Capture the cell that displays the provided text and extract its [x, y] central coordinate. 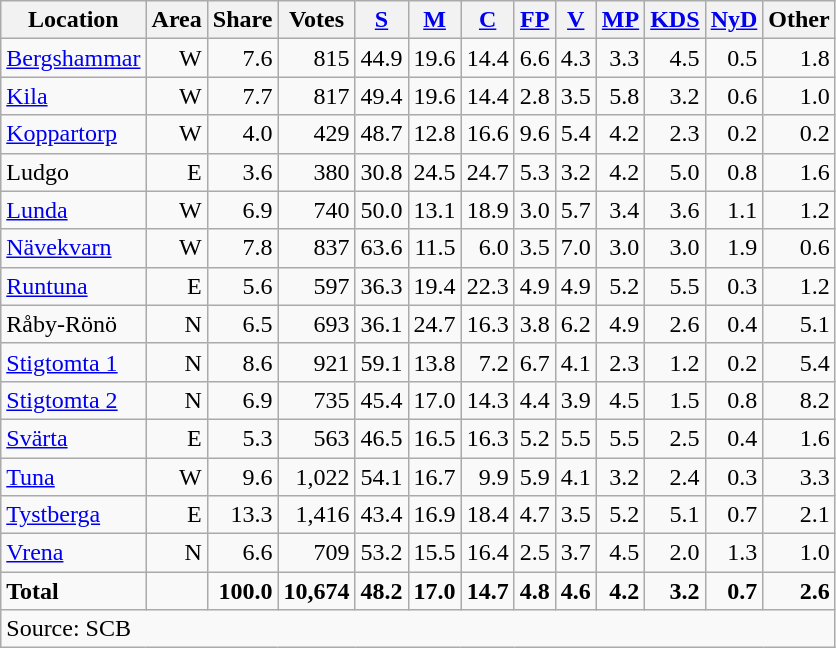
100.0 [242, 591]
5.8 [620, 96]
5.6 [242, 286]
NyD [734, 20]
16.9 [434, 515]
19.4 [434, 286]
9.9 [488, 477]
12.8 [434, 134]
43.4 [382, 515]
18.4 [488, 515]
8.2 [799, 400]
Vrena [74, 553]
1.9 [734, 248]
5.7 [576, 210]
Bergshammar [74, 58]
3.7 [576, 553]
1,022 [316, 477]
Råby-Rönö [74, 324]
S [382, 20]
53.2 [382, 553]
2.1 [799, 515]
6.2 [576, 324]
8.6 [242, 362]
Votes [316, 20]
4.0 [242, 134]
563 [316, 438]
6.5 [242, 324]
7.6 [242, 58]
597 [316, 286]
36.1 [382, 324]
45.4 [382, 400]
6.0 [488, 248]
735 [316, 400]
16.5 [434, 438]
740 [316, 210]
46.5 [382, 438]
Lunda [74, 210]
Source: SCB [418, 629]
13.8 [434, 362]
2.0 [675, 553]
C [488, 20]
63.6 [382, 248]
Stigtomta 2 [74, 400]
11.5 [434, 248]
16.7 [434, 477]
Svärta [74, 438]
Other [799, 20]
1,416 [316, 515]
4.4 [534, 400]
5.0 [675, 172]
693 [316, 324]
48.2 [382, 591]
1.3 [734, 553]
Location [74, 20]
Stigtomta 1 [74, 362]
1.8 [799, 58]
Total [74, 591]
59.1 [382, 362]
7.2 [488, 362]
Share [242, 20]
6.7 [534, 362]
Tuna [74, 477]
FP [534, 20]
54.1 [382, 477]
Area [176, 20]
KDS [675, 20]
14.3 [488, 400]
921 [316, 362]
30.8 [382, 172]
4.3 [576, 58]
4.7 [534, 515]
3.4 [620, 210]
3.8 [534, 324]
15.5 [434, 553]
44.9 [382, 58]
48.7 [382, 134]
Koppartorp [74, 134]
22.3 [488, 286]
MP [620, 20]
10,674 [316, 591]
709 [316, 553]
429 [316, 134]
Tystberga [74, 515]
7.8 [242, 248]
815 [316, 58]
18.9 [488, 210]
Nävekvarn [74, 248]
5.9 [534, 477]
36.3 [382, 286]
1.5 [675, 400]
M [434, 20]
1.1 [734, 210]
Runtuna [74, 286]
4.6 [576, 591]
0.5 [734, 58]
50.0 [382, 210]
13.3 [242, 515]
2.8 [534, 96]
7.0 [576, 248]
2.4 [675, 477]
49.4 [382, 96]
13.1 [434, 210]
3.9 [576, 400]
16.4 [488, 553]
Kila [74, 96]
V [576, 20]
380 [316, 172]
817 [316, 96]
7.7 [242, 96]
16.6 [488, 134]
14.7 [488, 591]
24.5 [434, 172]
837 [316, 248]
4.8 [534, 591]
Ludgo [74, 172]
